Provide the [X, Y] coordinate of the cell's center where the given text is located.  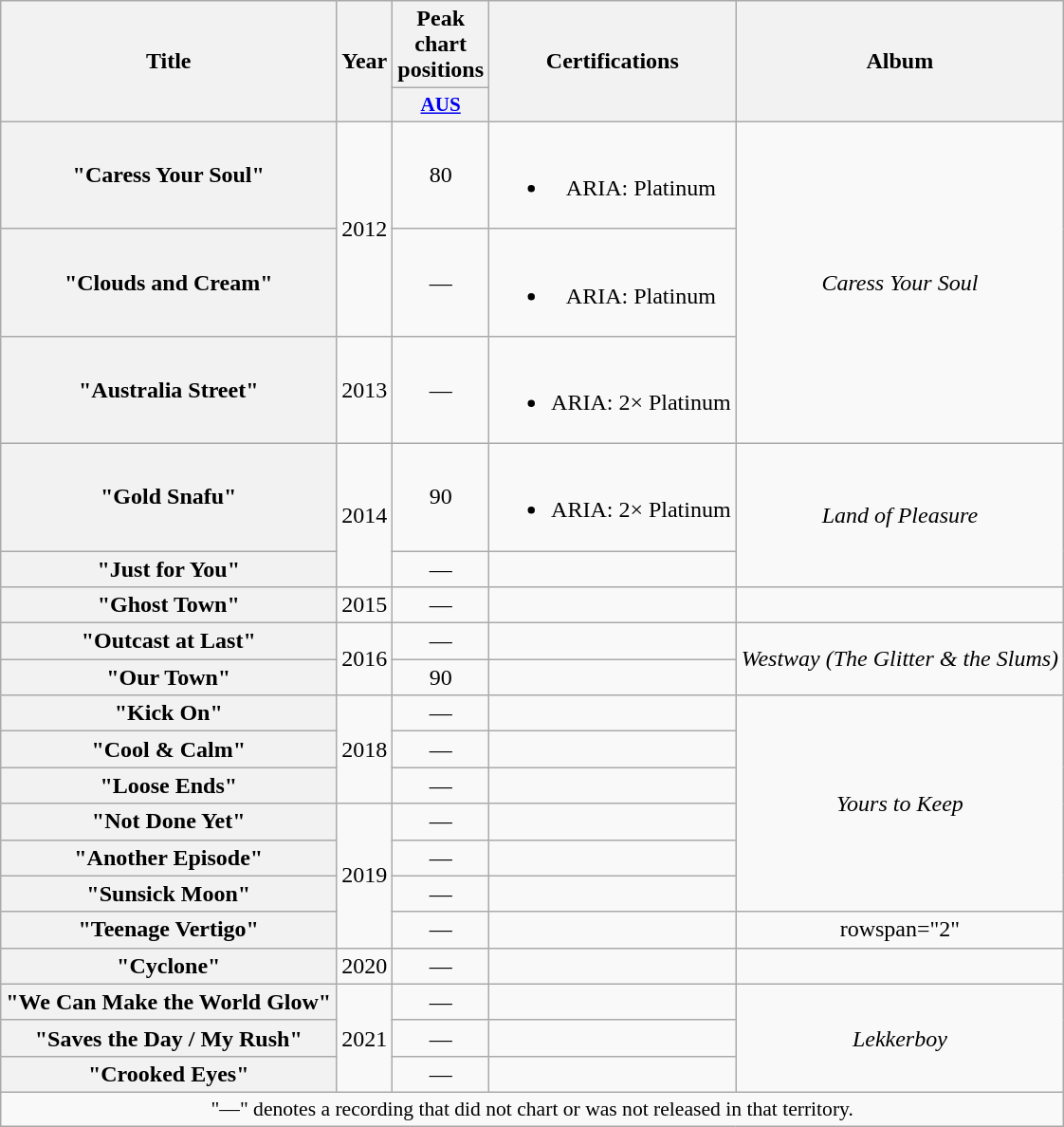
2020 [364, 966]
Land of Pleasure [899, 514]
"Saves the Day / My Rush" [169, 1038]
"Cool & Calm" [169, 749]
2012 [364, 229]
"Clouds and Cream" [169, 283]
rowspan="2" [899, 930]
Album [899, 62]
Certifications [613, 62]
"Just for You" [169, 568]
Title [169, 62]
2013 [364, 389]
2014 [364, 514]
2015 [364, 605]
"We Can Make the World Glow" [169, 1002]
"Gold Snafu" [169, 497]
"Loose Ends" [169, 785]
"Another Episode" [169, 858]
2021 [364, 1038]
Year [364, 62]
"Kick On" [169, 713]
Westway (The Glitter & the Slums) [899, 659]
Lekkerboy [899, 1038]
"Sunsick Moon" [169, 894]
Peak chart positions [441, 45]
"Outcast at Last" [169, 641]
"Crooked Eyes" [169, 1074]
80 [441, 175]
"—" denotes a recording that did not chart or was not released in that territory. [533, 1109]
Caress Your Soul [899, 283]
"Ghost Town" [169, 605]
AUS [441, 104]
Yours to Keep [899, 804]
"Caress Your Soul" [169, 175]
2018 [364, 749]
"Teenage Vertigo" [169, 930]
2019 [364, 876]
"Australia Street" [169, 389]
"Cyclone" [169, 966]
"Our Town" [169, 677]
2016 [364, 659]
"Not Done Yet" [169, 822]
